Search for the cell housing the specified text and yield its [x, y] center coordinate. 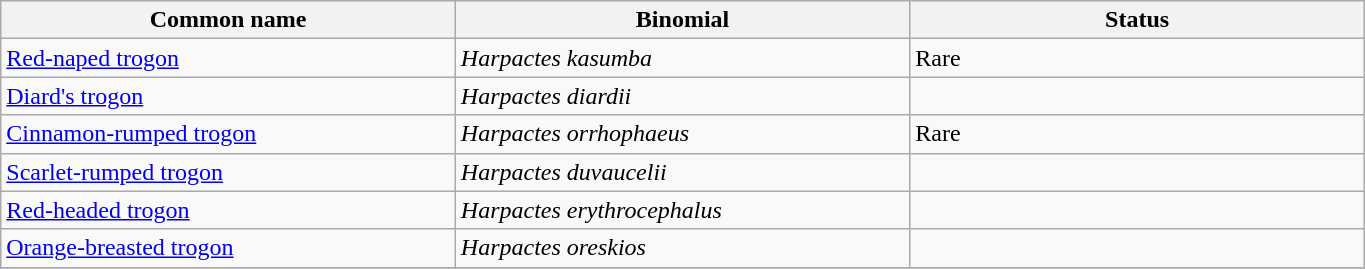
Cinnamon-rumped trogon [228, 134]
Diard's trogon [228, 96]
Binomial [682, 20]
Harpactes duvaucelii [682, 172]
Orange-breasted trogon [228, 248]
Harpactes erythrocephalus [682, 210]
Harpactes orrhophaeus [682, 134]
Common name [228, 20]
Harpactes oreskios [682, 248]
Red-naped trogon [228, 58]
Harpactes kasumba [682, 58]
Scarlet-rumped trogon [228, 172]
Status [1138, 20]
Harpactes diardii [682, 96]
Red-headed trogon [228, 210]
